Determine the [x, y] coordinate at the center of the cell enclosing the given text.  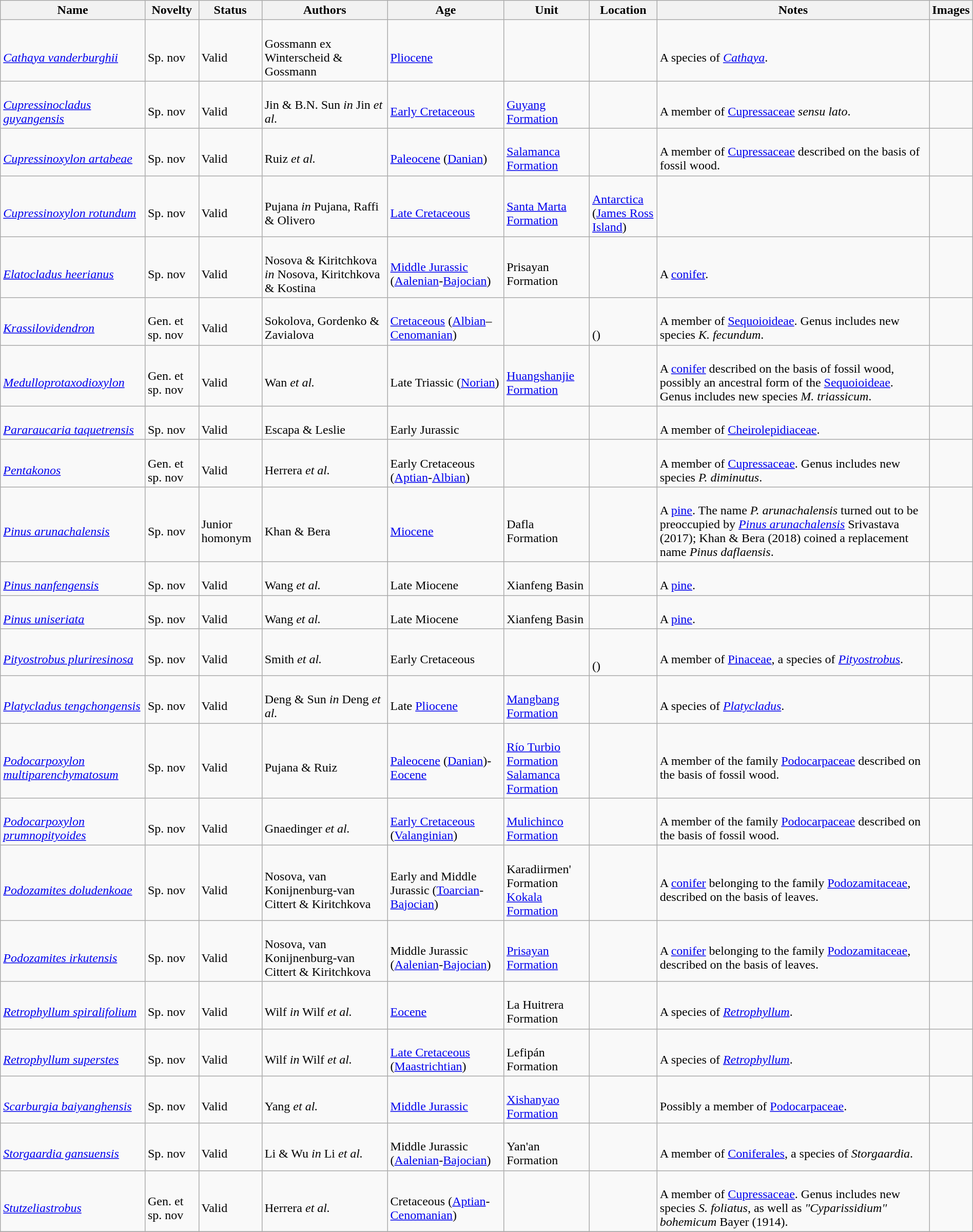
A member of Cupressaceae sensu lato. [793, 105]
Jin & B.N. Sun in Jin et al. [324, 105]
Pujana & Ruiz [324, 761]
Stutzeliastrobus [73, 1201]
A member of Cheirolepidiaceae. [793, 423]
Images [951, 10]
Sokolova, Gordenko & Zavialova [324, 321]
Late Cretaceous [445, 206]
Wan et al. [324, 376]
Podocarpoxylon prumnopityoides [73, 822]
A species of Cathaya. [793, 50]
Podocarpoxylon multiparenchymatosum [73, 761]
Notes [793, 10]
Santa Marta Formation [547, 206]
Late Pliocene [445, 700]
Paleocene (Danian) [445, 152]
Cupressinoxylon artabeae [73, 152]
Cretaceous (Aptian-Cenomanian) [445, 1201]
Pentakonos [73, 463]
Antarctica(James Ross Island) [623, 206]
A member of Cupressaceae described on the basis of fossil wood. [793, 152]
Retrophyllum superstes [73, 1052]
A species of Platycladus. [793, 700]
Unit [547, 10]
Cathaya vanderburghii [73, 50]
Early Jurassic [445, 423]
Pinus uniseriata [73, 612]
Krassilovidendron [73, 321]
Elatocladus heerianus [73, 267]
Ruiz et al. [324, 152]
Novelty [171, 10]
Platycladus tengchongensis [73, 700]
Scarburgia baiyanghensis [73, 1100]
La Huitrera Formation [547, 1005]
Eocene [445, 1005]
Pliocene [445, 50]
Late Triassic (Norian) [445, 376]
Pityostrobus pluriresinosa [73, 652]
Río Turbio Formation Salamanca Formation [547, 761]
A member of Cupressaceae. Genus includes new species P. diminutus. [793, 463]
Gossmann ex Winterscheid & Gossmann [324, 50]
Early Cretaceous (Aptian-Albian) [445, 463]
Middle Jurassic [445, 1100]
A member of Sequoioideae. Genus includes new species K. fecundum. [793, 321]
Location [623, 10]
Possibly a member of Podocarpaceae. [793, 1100]
A member of Cupressaceae. Genus includes new species S. foliatus, as well as "Cyparissidium" bohemicum Bayer (1914). [793, 1201]
Mangbang Formation [547, 700]
Late Cretaceous (Maastrichtian) [445, 1052]
Smith et al. [324, 652]
Guyang Formation [547, 105]
Lefipán Formation [547, 1052]
Podozamites doludenkoae [73, 883]
Li & Wu in Li et al. [324, 1147]
Dafla Formation [547, 524]
Salamanca Formation [547, 152]
Mulichinco Formation [547, 822]
A conifer described on the basis of fossil wood, possibly an ancestral form of the Sequoioideae. Genus includes new species M. triassicum. [793, 376]
Cretaceous (Albian–Cenomanian) [445, 321]
A member of Pinaceae, a species of Pityostrobus. [793, 652]
Miocene [445, 524]
Yang et al. [324, 1100]
Deng & Sun in Deng et al. [324, 700]
A member of Coniferales, a species of Storgaardia. [793, 1147]
Junior homonym [230, 524]
A conifer. [793, 267]
Name [73, 10]
Khan & Bera [324, 524]
Yan'an Formation [547, 1147]
Early Cretaceous (Valanginian) [445, 822]
Podozamites irkutensis [73, 951]
Karadiirmen' Formation Kokala Formation [547, 883]
Storgaardia gansuensis [73, 1147]
Xishanyao Formation [547, 1100]
Medulloprotaxodioxylon [73, 376]
Authors [324, 10]
Pararaucaria taquetrensis [73, 423]
Early and Middle Jurassic (Toarcian-Bajocian) [445, 883]
Cupressinoxylon rotundum [73, 206]
Cupressinocladus guyangensis [73, 105]
Pinus arunachalensis [73, 524]
Nosova & Kiritchkova in Nosova, Kiritchkova & Kostina [324, 267]
Status [230, 10]
Age [445, 10]
Escapa & Leslie [324, 423]
Pinus nanfengensis [73, 578]
Pujana in Pujana, Raffi & Olivero [324, 206]
Huangshanjie Formation [547, 376]
Gnaedinger et al. [324, 822]
Paleocene (Danian)-Eocene [445, 761]
Retrophyllum spiralifolium [73, 1005]
